Provide the (X, Y) coordinate of the cell's center where the given text is located.  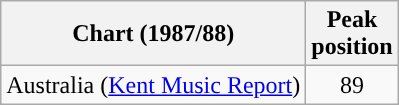
89 (352, 85)
Chart (1987/88) (154, 34)
Australia (Kent Music Report) (154, 85)
Peakposition (352, 34)
